Find where the given text appears and provide that cell's center as [X, Y] coordinate. 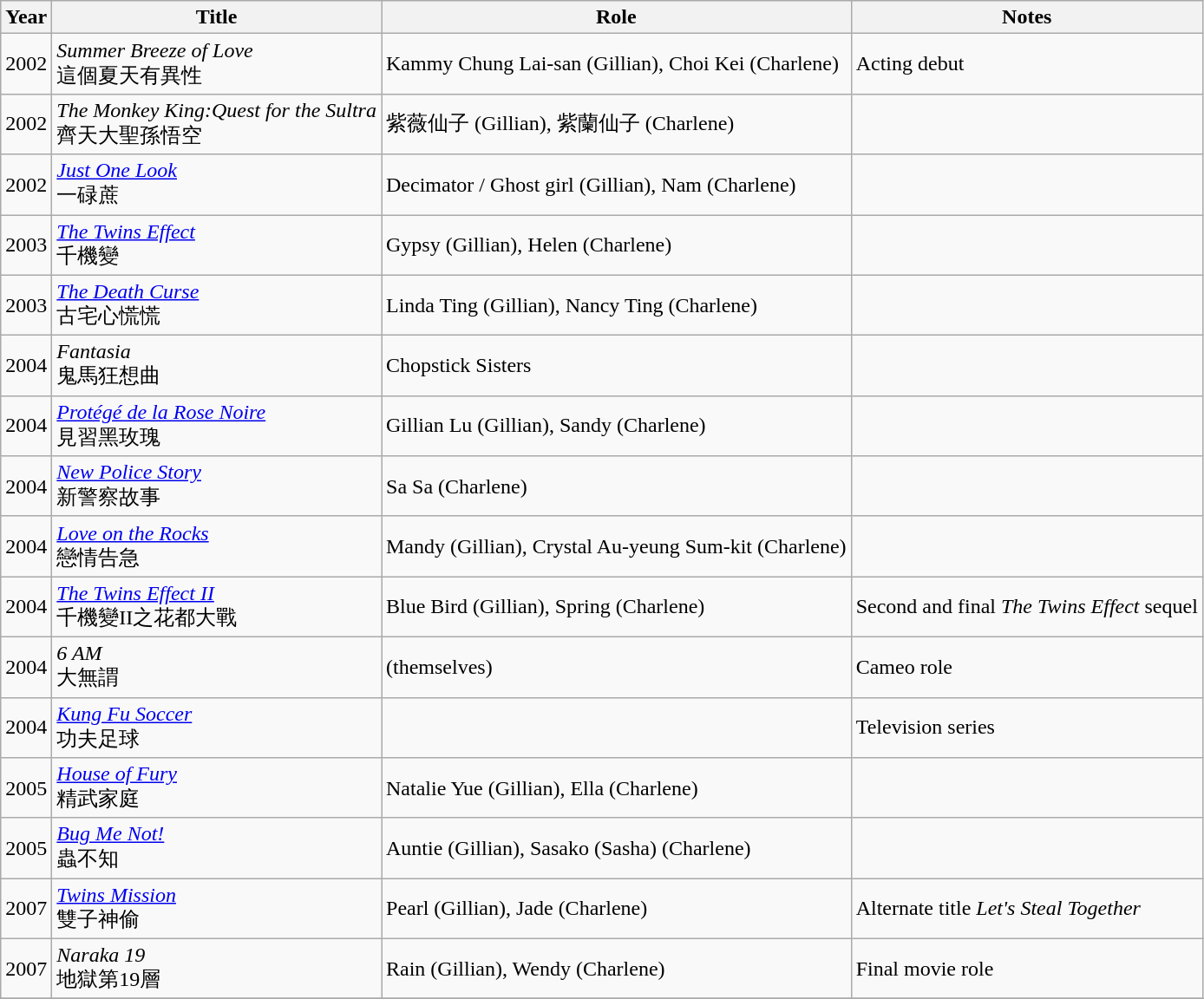
Notes [1027, 17]
Final movie role [1027, 969]
Natalie Yue (Gillian), Ella (Charlene) [617, 788]
Second and final The Twins Effect sequel [1027, 607]
Auntie (Gillian), Sasako (Sasha) (Charlene) [617, 848]
Gypsy (Gillian), Helen (Charlene) [617, 245]
Love on the Rocks戀情告急 [217, 546]
Linda Ting (Gillian), Nancy Ting (Charlene) [617, 305]
Gillian Lu (Gillian), Sandy (Charlene) [617, 426]
The Monkey King:Quest for the Sultra齊天大聖孫悟空 [217, 124]
Acting debut [1027, 64]
Alternate title Let's Steal Together [1027, 909]
The Death Curse古宅心慌慌 [217, 305]
Mandy (Gillian), Crystal Au-yeung Sum-kit (Charlene) [617, 546]
Role [617, 17]
Decimator / Ghost girl (Gillian), Nam (Charlene) [617, 185]
Naraka 19地獄第19層 [217, 969]
Sa Sa (Charlene) [617, 486]
Kammy Chung Lai-san (Gillian), Choi Kei (Charlene) [617, 64]
Kung Fu Soccer功夫足球 [217, 728]
Chopstick Sisters [617, 366]
(themselves) [617, 667]
Protégé de la Rose Noire見習黑玫瑰 [217, 426]
Television series [1027, 728]
Title [217, 17]
紫薇仙子 (Gillian), 紫蘭仙子 (Charlene) [617, 124]
Year [26, 17]
Cameo role [1027, 667]
Pearl (Gillian), Jade (Charlene) [617, 909]
House of Fury精武家庭 [217, 788]
Twins Mission雙子神偷 [217, 909]
Fantasia鬼馬狂想曲 [217, 366]
6 AM大無謂 [217, 667]
Summer Breeze of Love這個夏天有異性 [217, 64]
The Twins Effect千機變 [217, 245]
Blue Bird (Gillian), Spring (Charlene) [617, 607]
Rain (Gillian), Wendy (Charlene) [617, 969]
Just One Look一碌蔗 [217, 185]
The Twins Effect II千機變II之花都大戰 [217, 607]
New Police Story新警察故事 [217, 486]
Bug Me Not!蟲不知 [217, 848]
